Return the [X, Y] coordinate for the center point of the cell that contains the specified text.  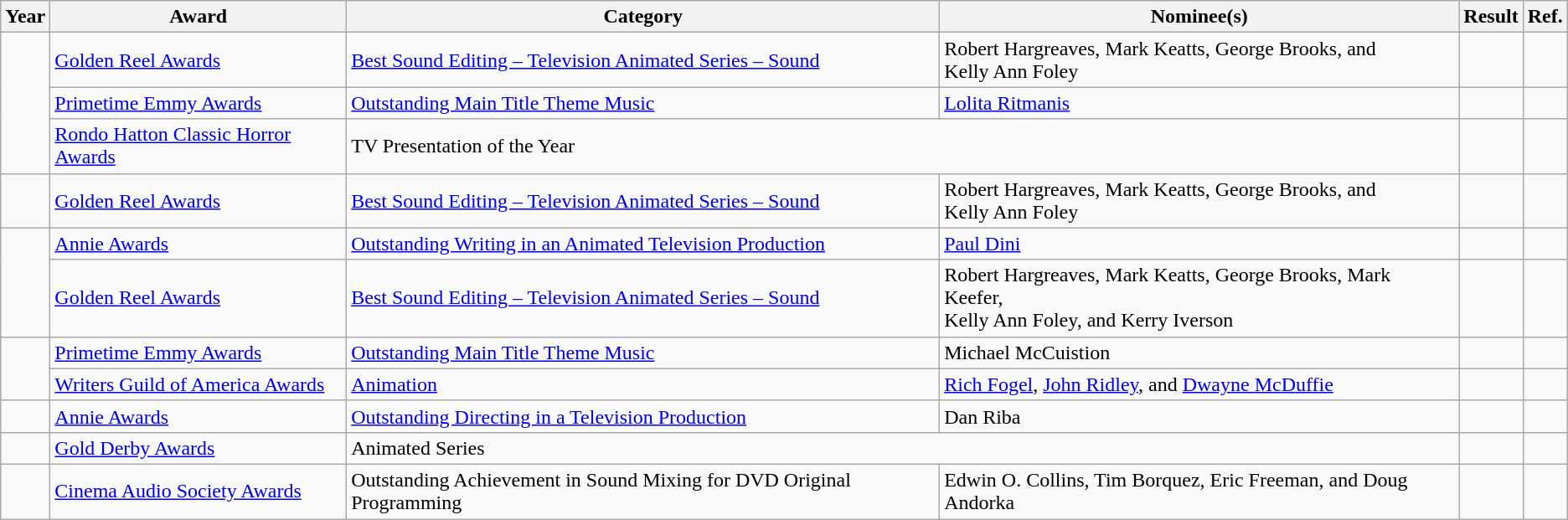
Outstanding Writing in an Animated Television Production [643, 244]
Writers Guild of America Awards [199, 384]
Edwin O. Collins, Tim Borquez, Eric Freeman, and Doug Andorka [1199, 491]
Cinema Audio Society Awards [199, 491]
Animation [643, 384]
Rich Fogel, John Ridley, and Dwayne McDuffie [1199, 384]
Rondo Hatton Classic Horror Awards [199, 146]
Gold Derby Awards [199, 448]
Dan Riba [1199, 416]
Michael McCuistion [1199, 353]
Result [1491, 17]
Award [199, 17]
Animated Series [903, 448]
Outstanding Achievement in Sound Mixing for DVD Original Programming [643, 491]
Paul Dini [1199, 244]
Category [643, 17]
Robert Hargreaves, Mark Keatts, George Brooks, Mark Keefer, Kelly Ann Foley, and Kerry Iverson [1199, 298]
Year [25, 17]
Nominee(s) [1199, 17]
Ref. [1545, 17]
TV Presentation of the Year [903, 146]
Outstanding Directing in a Television Production [643, 416]
Lolita Ritmanis [1199, 103]
